Identify which cell holds the provided text, then report its (X, Y) central coordinate. 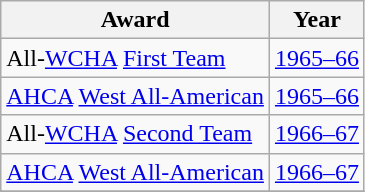
All-WCHA First Team (136, 58)
Award (136, 20)
Year (316, 20)
All-WCHA Second Team (136, 134)
